Scan for the cell matching the given text and deliver its [X, Y] coordinate at center. 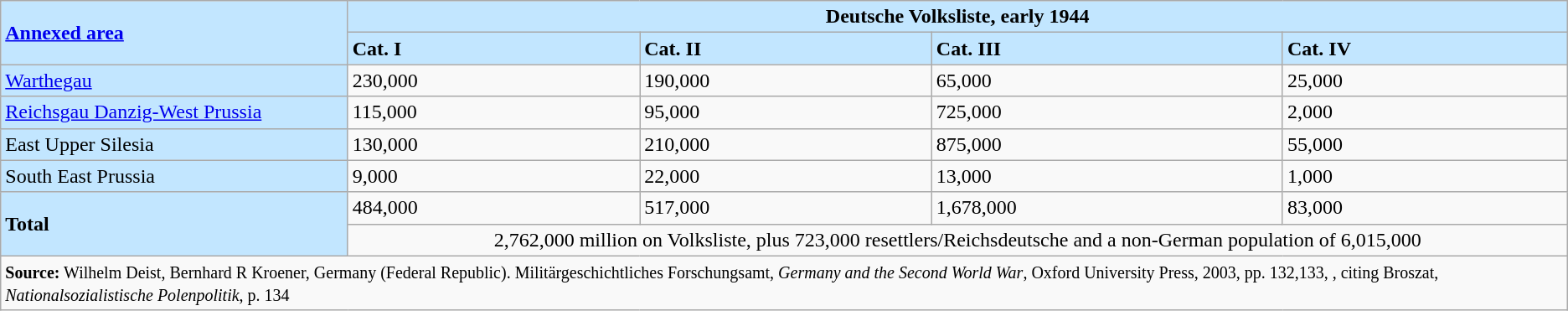
22,000 [786, 176]
13,000 [1107, 176]
Total [174, 224]
190,000 [786, 80]
Warthegau [174, 80]
725,000 [1107, 112]
9,000 [494, 176]
Cat. II [786, 49]
East Upper Silesia [174, 144]
25,000 [1425, 80]
130,000 [494, 144]
1,678,000 [1107, 208]
Deutsche Volksliste, early 1944 [957, 17]
484,000 [494, 208]
Annexed area [174, 33]
2,000 [1425, 112]
517,000 [786, 208]
Cat. III [1107, 49]
115,000 [494, 112]
230,000 [494, 80]
95,000 [786, 112]
1,000 [1425, 176]
875,000 [1107, 144]
83,000 [1425, 208]
210,000 [786, 144]
Cat. I [494, 49]
65,000 [1107, 80]
Reichsgau Danzig-West Prussia [174, 112]
55,000 [1425, 144]
2,762,000 million on Volksliste, plus 723,000 resettlers/Reichsdeutsche and a non-German population of 6,015,000 [957, 240]
South East Prussia [174, 176]
Cat. IV [1425, 49]
